Determine the (x, y) coordinate at the center of the cell enclosing the given text.  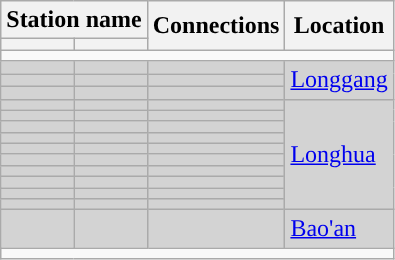
Location (339, 26)
Bao'an (339, 229)
Station name (74, 20)
Longgang (339, 80)
Longhua (339, 154)
Connections (216, 26)
